Capture the cell that displays the provided text and extract its [X, Y] central coordinate. 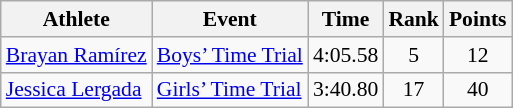
Points [478, 19]
Event [230, 19]
40 [478, 90]
4:05.58 [346, 55]
Brayan Ramírez [76, 55]
Girls’ Time Trial [230, 90]
3:40.80 [346, 90]
17 [414, 90]
Boys’ Time Trial [230, 55]
12 [478, 55]
5 [414, 55]
Athlete [76, 19]
Time [346, 19]
Jessica Lergada [76, 90]
Rank [414, 19]
